Return the (X, Y) coordinate for the center point of the cell that contains the specified text.  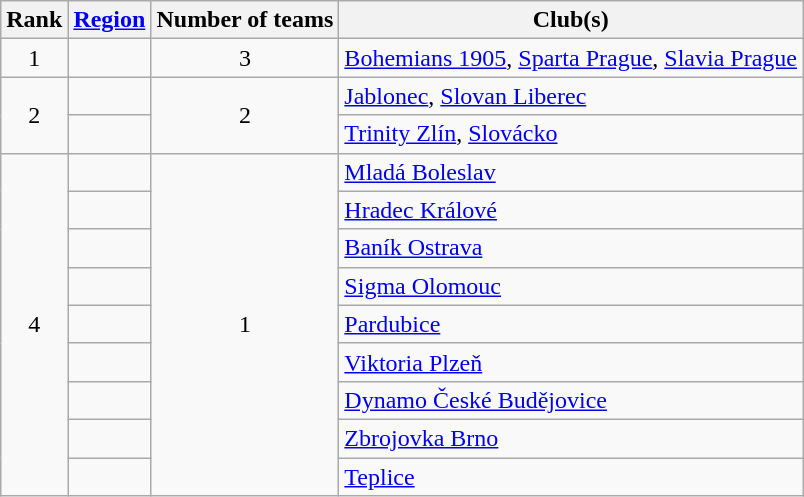
Hradec Králové (571, 210)
Baník Ostrava (571, 248)
Trinity Zlín, Slovácko (571, 134)
Pardubice (571, 324)
Club(s) (571, 20)
Rank (34, 20)
3 (245, 58)
Viktoria Plzeň (571, 362)
Bohemians 1905, Sparta Prague, Slavia Prague (571, 58)
4 (34, 324)
Sigma Olomouc (571, 286)
Region (110, 20)
Zbrojovka Brno (571, 438)
Jablonec, Slovan Liberec (571, 96)
Mladá Boleslav (571, 172)
Dynamo České Budějovice (571, 400)
Teplice (571, 477)
Number of teams (245, 20)
